Find where the given text appears and provide that cell's center as (X, Y) coordinate. 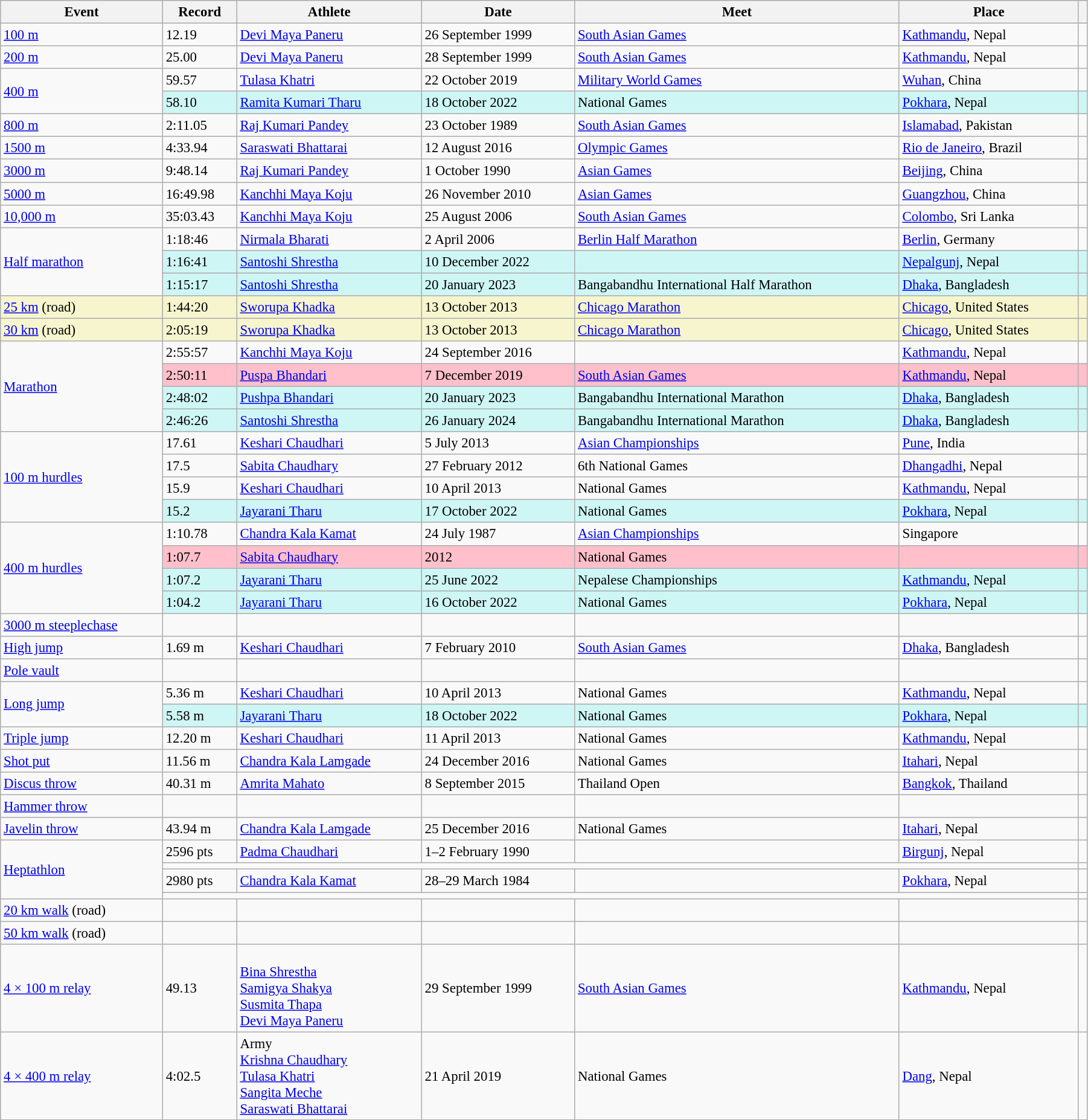
22 October 2019 (498, 80)
Heptathlon (82, 869)
Berlin, Germany (989, 239)
800 m (82, 126)
50 km walk (road) (82, 933)
1:44:20 (199, 307)
24 September 2016 (498, 353)
25 June 2022 (498, 580)
20 km walk (road) (82, 910)
3000 m steeplechase (82, 625)
Nepalgunj, Nepal (989, 261)
7 February 2010 (498, 648)
Nirmala Bharati (329, 239)
100 m hurdles (82, 477)
Bina ShresthaSamigya ShakyaSusmita ThapaDevi Maya Paneru (329, 988)
23 October 1989 (498, 126)
Guangzhou, China (989, 194)
49.13 (199, 988)
Olympic Games (737, 148)
2596 pts (199, 852)
Shot put (82, 761)
400 m (82, 92)
28–29 March 1984 (498, 881)
Berlin Half Marathon (737, 239)
1500 m (82, 148)
25.00 (199, 57)
8 September 2015 (498, 784)
35:03.43 (199, 216)
26 November 2010 (498, 194)
12 August 2016 (498, 148)
1:15:17 (199, 284)
5 July 2013 (498, 443)
2012 (498, 557)
1:04.2 (199, 602)
1–2 February 1990 (498, 852)
25 August 2006 (498, 216)
Event (82, 12)
15.9 (199, 488)
9:48.14 (199, 171)
Saraswati Bhattarai (329, 148)
Javelin throw (82, 829)
Wuhan, China (989, 80)
2:46:26 (199, 421)
ArmyKrishna ChaudharyTulasa KhatriSangita MecheSaraswati Bhattarai (329, 1076)
2:48:02 (199, 398)
25 km (road) (82, 307)
5.58 m (199, 715)
1:07.2 (199, 580)
11 April 2013 (498, 738)
4:02.5 (199, 1076)
4 × 400 m relay (82, 1076)
Record (199, 12)
400 m hurdles (82, 568)
Singapore (989, 534)
16:49.98 (199, 194)
100 m (82, 35)
Military World Games (737, 80)
6th National Games (737, 466)
26 January 2024 (498, 421)
4 × 100 m relay (82, 988)
Dang, Nepal (989, 1076)
25 December 2016 (498, 829)
1:07.7 (199, 557)
Tulasa Khatri (329, 80)
1:16:41 (199, 261)
28 September 1999 (498, 57)
4:33.94 (199, 148)
Puspa Bhandari (329, 375)
2:50:11 (199, 375)
Discus throw (82, 784)
21 April 2019 (498, 1076)
Bangkok, Thailand (989, 784)
12.19 (199, 35)
7 December 2019 (498, 375)
24 December 2016 (498, 761)
11.56 m (199, 761)
2:05:19 (199, 330)
17 October 2022 (498, 511)
Athlete (329, 12)
30 km (road) (82, 330)
40.31 m (199, 784)
16 October 2022 (498, 602)
Rio de Janeiro, Brazil (989, 148)
1.69 m (199, 648)
27 February 2012 (498, 466)
Date (498, 12)
Pole vault (82, 670)
2 April 2006 (498, 239)
29 September 1999 (498, 988)
Ramita Kumari Tharu (329, 103)
Birgunj, Nepal (989, 852)
Nepalese Championships (737, 580)
43.94 m (199, 829)
26 September 1999 (498, 35)
Amrita Mahato (329, 784)
Pune, India (989, 443)
Meet (737, 12)
High jump (82, 648)
1:18:46 (199, 239)
Place (989, 12)
15.2 (199, 511)
12.20 m (199, 738)
Triple jump (82, 738)
1 October 1990 (498, 171)
Pushpa Bhandari (329, 398)
17.61 (199, 443)
58.10 (199, 103)
2:55:57 (199, 353)
Bangabandhu International Half Marathon (737, 284)
Long jump (82, 704)
Hammer throw (82, 807)
200 m (82, 57)
Padma Chaudhari (329, 852)
5000 m (82, 194)
1:10.78 (199, 534)
Islamabad, Pakistan (989, 126)
Beijing, China (989, 171)
2980 pts (199, 881)
3000 m (82, 171)
Dhangadhi, Nepal (989, 466)
10,000 m (82, 216)
2:11.05 (199, 126)
59.57 (199, 80)
Colombo, Sri Lanka (989, 216)
24 July 1987 (498, 534)
5.36 m (199, 693)
Half marathon (82, 262)
Thailand Open (737, 784)
17.5 (199, 466)
Marathon (82, 386)
10 December 2022 (498, 261)
